Capture the cell that displays the provided text and extract its (x, y) central coordinate. 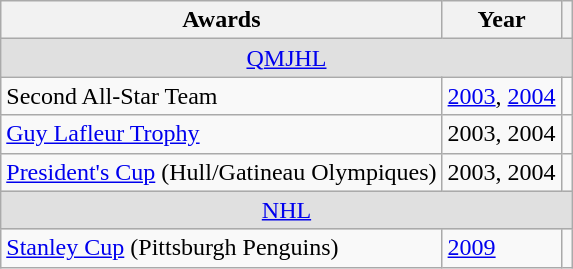
NHL (286, 210)
Second All-Star Team (222, 96)
President's Cup (Hull/Gatineau Olympiques) (222, 172)
Stanley Cup (Pittsburgh Penguins) (222, 248)
Guy Lafleur Trophy (222, 134)
2009 (502, 248)
Year (502, 20)
QMJHL (286, 58)
Awards (222, 20)
